For the text-containing cell, return its midpoint in [x, y] coordinate format. 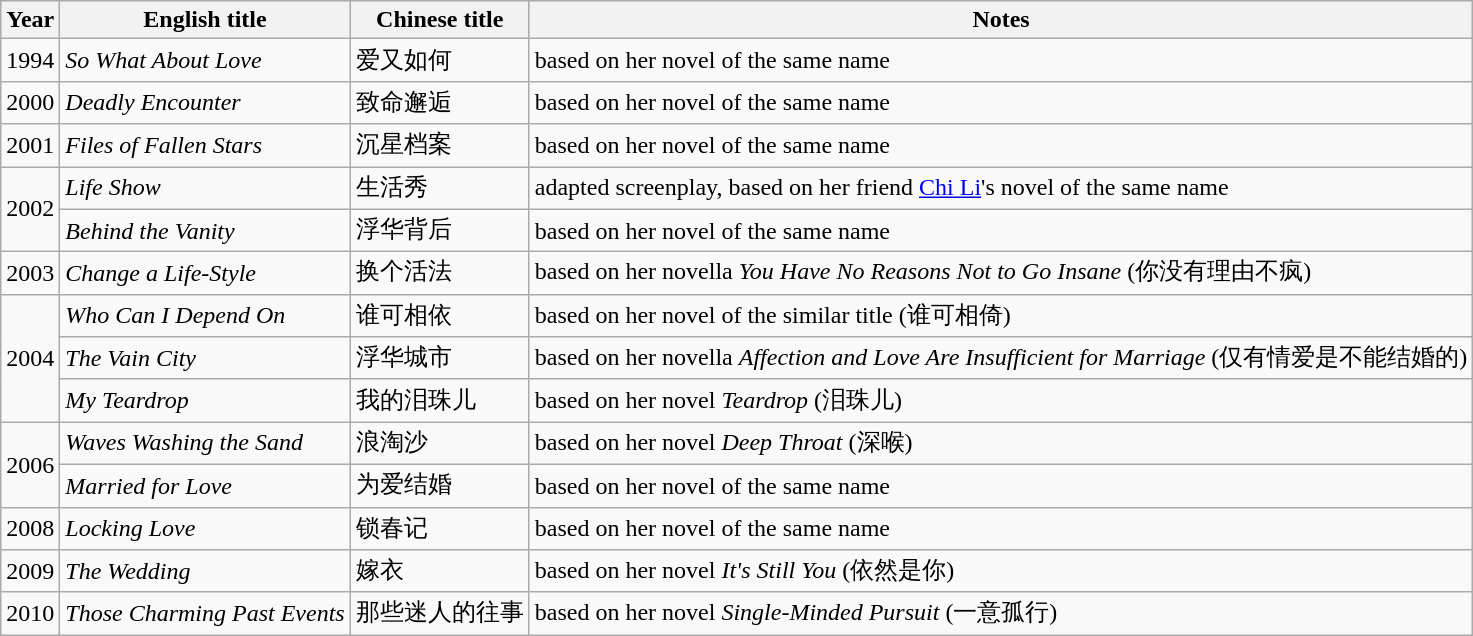
based on her novel Teardrop (泪珠儿) [1001, 400]
Those Charming Past Events [205, 614]
2004 [30, 358]
Change a Life-Style [205, 274]
2006 [30, 464]
Year [30, 20]
致命邂逅 [440, 102]
我的泪珠儿 [440, 400]
谁可相依 [440, 316]
Behind the Vanity [205, 230]
2002 [30, 208]
2009 [30, 572]
浪淘沙 [440, 444]
based on her novella You Have No Reasons Not to Go Insane (你没有理由不疯) [1001, 274]
Married for Love [205, 486]
based on her novel of the similar title (谁可相倚) [1001, 316]
Life Show [205, 188]
浮华城市 [440, 358]
adapted screenplay, based on her friend Chi Li's novel of the same name [1001, 188]
Files of Fallen Stars [205, 146]
2010 [30, 614]
1994 [30, 60]
So What About Love [205, 60]
浮华背后 [440, 230]
生活秀 [440, 188]
锁春记 [440, 528]
那些迷人的往事 [440, 614]
Waves Washing the Sand [205, 444]
Who Can I Depend On [205, 316]
Locking Love [205, 528]
2008 [30, 528]
2001 [30, 146]
2003 [30, 274]
嫁衣 [440, 572]
English title [205, 20]
The Vain City [205, 358]
换个活法 [440, 274]
2000 [30, 102]
My Teardrop [205, 400]
爱又如何 [440, 60]
Deadly Encounter [205, 102]
based on her novella Affection and Love Are Insufficient for Marriage (仅有情爱是不能结婚的) [1001, 358]
Chinese title [440, 20]
based on her novel Deep Throat (深喉) [1001, 444]
Notes [1001, 20]
为爱结婚 [440, 486]
based on her novel Single-Minded Pursuit (一意孤行) [1001, 614]
based on her novel It's Still You (依然是你) [1001, 572]
沉星档案 [440, 146]
The Wedding [205, 572]
